Output the [X, Y] coordinate of the center of the cell containing the given text.  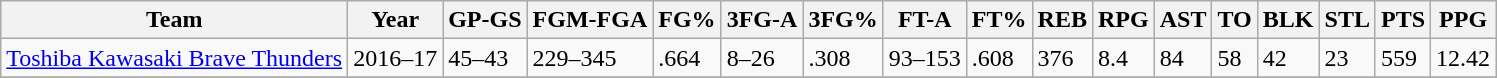
STL [1347, 20]
REB [1062, 20]
FT-A [924, 20]
23 [1347, 58]
3FG-A [762, 20]
45–43 [485, 58]
BLK [1288, 20]
TO [1234, 20]
2016–17 [396, 58]
PPG [1464, 20]
.308 [843, 58]
376 [1062, 58]
229–345 [590, 58]
PTS [1402, 20]
3FG% [843, 20]
FGM-FGA [590, 20]
42 [1288, 58]
8–26 [762, 58]
12.42 [1464, 58]
Toshiba Kawasaki Brave Thunders [174, 58]
AST [1183, 20]
GP-GS [485, 20]
Year [396, 20]
8.4 [1123, 58]
.608 [999, 58]
84 [1183, 58]
93–153 [924, 58]
FG% [687, 20]
RPG [1123, 20]
.664 [687, 58]
FT% [999, 20]
58 [1234, 58]
559 [1402, 58]
Team [174, 20]
